Determine the (X, Y) coordinate at the center of the cell enclosing the given text.  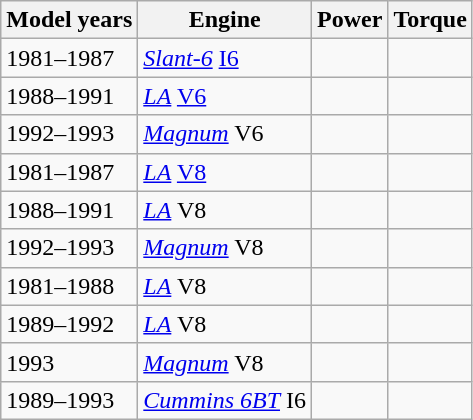
1981–1988 (70, 286)
Engine (225, 20)
Power (350, 20)
1989–1993 (70, 400)
1993 (70, 362)
LA V6 (225, 96)
Magnum V6 (225, 134)
1989–1992 (70, 324)
Slant-6 I6 (225, 58)
Cummins 6BT I6 (225, 400)
Model years (70, 20)
Torque (430, 20)
